Identify which cell holds the provided text, then report its [x, y] central coordinate. 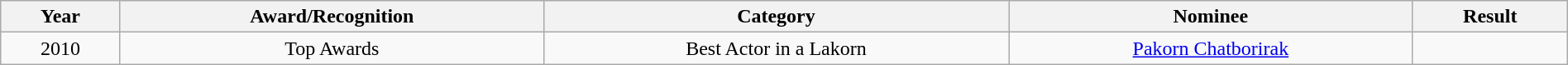
Result [1490, 17]
Category [776, 17]
Award/Recognition [332, 17]
2010 [61, 48]
Top Awards [332, 48]
Year [61, 17]
Best Actor in a Lakorn [776, 48]
Pakorn Chatborirak [1211, 48]
Nominee [1211, 17]
